Capture the cell that displays the provided text and extract its [x, y] central coordinate. 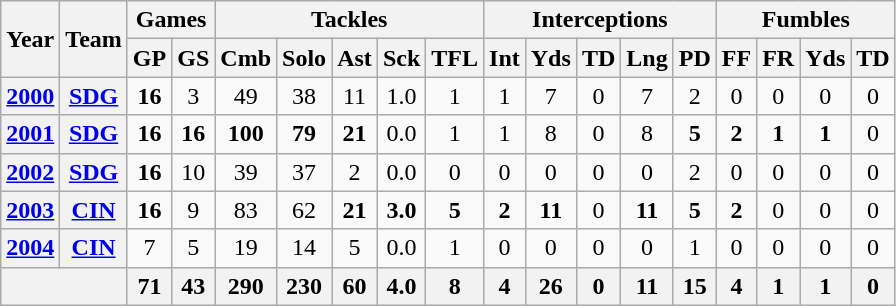
83 [246, 210]
2004 [30, 248]
Sck [401, 58]
10 [194, 172]
Lng [647, 58]
43 [194, 286]
2003 [30, 210]
2001 [30, 134]
TFL [455, 58]
2000 [30, 96]
FR [778, 58]
Interceptions [600, 20]
3.0 [401, 210]
GP [149, 58]
79 [304, 134]
19 [246, 248]
2002 [30, 172]
9 [194, 210]
49 [246, 96]
3 [194, 96]
15 [694, 286]
4.0 [401, 286]
38 [304, 96]
39 [246, 172]
FF [736, 58]
100 [246, 134]
60 [355, 286]
Team [94, 39]
GS [194, 58]
Year [30, 39]
37 [304, 172]
Tackles [350, 20]
62 [304, 210]
71 [149, 286]
Int [505, 58]
230 [304, 286]
14 [304, 248]
Cmb [246, 58]
Solo [304, 58]
290 [246, 286]
Games [170, 20]
Ast [355, 58]
Fumbles [806, 20]
PD [694, 58]
26 [550, 286]
1.0 [401, 96]
